From the cell containing the given text, extract its center point as (x, y) coordinate. 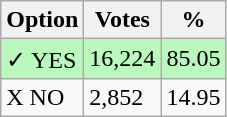
14.95 (194, 97)
Votes (122, 20)
85.05 (194, 59)
X NO (42, 97)
16,224 (122, 59)
Option (42, 20)
% (194, 20)
2,852 (122, 97)
✓ YES (42, 59)
